Identify which cell holds the provided text, then report its (X, Y) central coordinate. 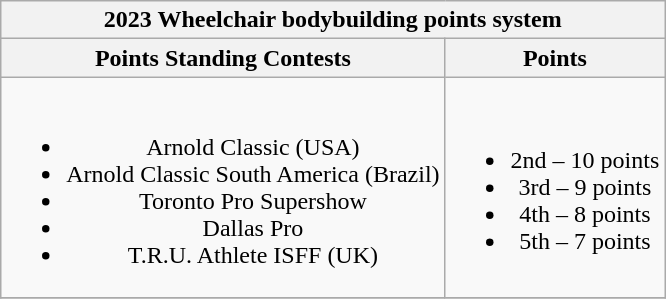
2023 Wheelchair bodybuilding points system (333, 20)
Points Standing Contests (223, 58)
Arnold Classic (USA)Arnold Classic South America (Brazil)Toronto Pro SupershowDallas ProT.R.U. Athlete ISFF (UK) (223, 188)
Points (555, 58)
2nd – 10 points3rd – 9 points4th – 8 points5th – 7 points (555, 188)
